Scan for the cell matching the given text and deliver its (x, y) coordinate at center. 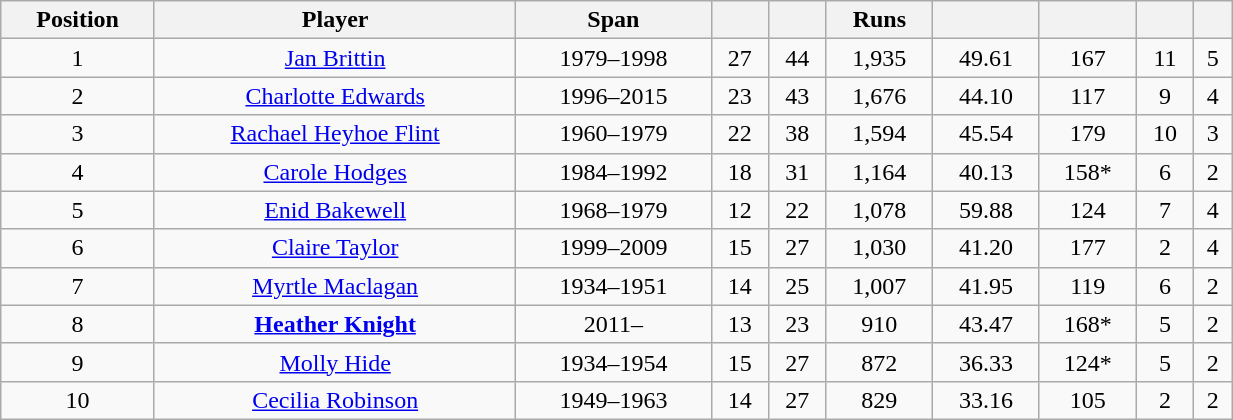
41.95 (986, 286)
1984–1992 (614, 172)
117 (1088, 96)
872 (880, 362)
8 (78, 324)
1949–1963 (614, 400)
Myrtle Maclagan (334, 286)
119 (1088, 286)
11 (1164, 58)
158* (1088, 172)
13 (740, 324)
59.88 (986, 210)
1968–1979 (614, 210)
1996–2015 (614, 96)
1979–1998 (614, 58)
1,007 (880, 286)
Carole Hodges (334, 172)
31 (798, 172)
1,164 (880, 172)
1960–1979 (614, 134)
49.61 (986, 58)
1,030 (880, 248)
179 (1088, 134)
1,935 (880, 58)
44.10 (986, 96)
12 (740, 210)
1 (78, 58)
Span (614, 20)
45.54 (986, 134)
105 (1088, 400)
Runs (880, 20)
Player (334, 20)
43 (798, 96)
36.33 (986, 362)
1934–1954 (614, 362)
177 (1088, 248)
Rachael Heyhoe Flint (334, 134)
124* (1088, 362)
2011– (614, 324)
Heather Knight (334, 324)
18 (740, 172)
Claire Taylor (334, 248)
1,078 (880, 210)
33.16 (986, 400)
1,594 (880, 134)
910 (880, 324)
168* (1088, 324)
44 (798, 58)
38 (798, 134)
Charlotte Edwards (334, 96)
167 (1088, 58)
Cecilia Robinson (334, 400)
Jan Brittin (334, 58)
1,676 (880, 96)
829 (880, 400)
Enid Bakewell (334, 210)
Molly Hide (334, 362)
41.20 (986, 248)
43.47 (986, 324)
25 (798, 286)
124 (1088, 210)
40.13 (986, 172)
1934–1951 (614, 286)
Position (78, 20)
1999–2009 (614, 248)
